From the cell containing the given text, extract its center point as [X, Y] coordinate. 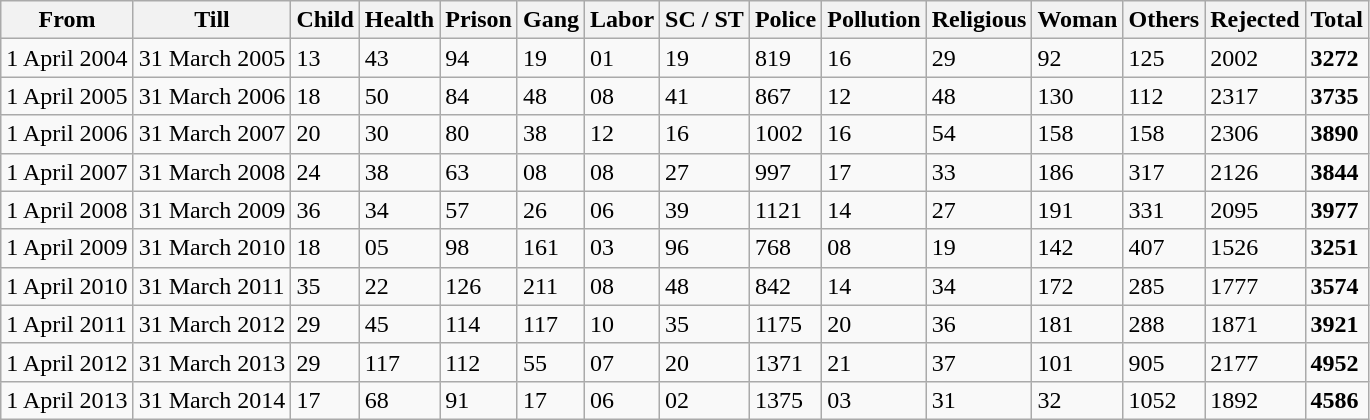
867 [785, 96]
142 [1078, 248]
3251 [1337, 248]
10 [622, 324]
1 April 2004 [67, 58]
2002 [1255, 58]
Labor [622, 20]
1 April 2007 [67, 172]
37 [979, 362]
31 March 2013 [212, 362]
Prison [479, 20]
186 [1078, 172]
317 [1164, 172]
45 [399, 324]
57 [479, 210]
3574 [1337, 286]
From [67, 20]
68 [399, 400]
161 [550, 248]
92 [1078, 58]
91 [479, 400]
31 March 2007 [212, 134]
Religious [979, 20]
2095 [1255, 210]
1 April 2008 [67, 210]
31 March 2005 [212, 58]
31 March 2009 [212, 210]
1 April 2012 [67, 362]
1 April 2010 [67, 286]
3921 [1337, 324]
54 [979, 134]
819 [785, 58]
Gang [550, 20]
331 [1164, 210]
31 March 2011 [212, 286]
98 [479, 248]
4586 [1337, 400]
Woman [1078, 20]
2317 [1255, 96]
Police [785, 20]
01 [622, 58]
43 [399, 58]
768 [785, 248]
39 [705, 210]
3735 [1337, 96]
2177 [1255, 362]
84 [479, 96]
31 March 2008 [212, 172]
1375 [785, 400]
288 [1164, 324]
125 [1164, 58]
80 [479, 134]
31 March 2010 [212, 248]
101 [1078, 362]
Health [399, 20]
3977 [1337, 210]
211 [550, 286]
Others [1164, 20]
1892 [1255, 400]
96 [705, 248]
Total [1337, 20]
1121 [785, 210]
1002 [785, 134]
33 [979, 172]
63 [479, 172]
1 April 2009 [67, 248]
32 [1078, 400]
55 [550, 362]
13 [325, 58]
22 [399, 286]
07 [622, 362]
114 [479, 324]
Child [325, 20]
1 April 2013 [67, 400]
50 [399, 96]
997 [785, 172]
3844 [1337, 172]
3272 [1337, 58]
1371 [785, 362]
31 March 2012 [212, 324]
31 March 2006 [212, 96]
1 April 2006 [67, 134]
130 [1078, 96]
2306 [1255, 134]
285 [1164, 286]
1 April 2005 [67, 96]
21 [874, 362]
Till [212, 20]
26 [550, 210]
05 [399, 248]
SC / ST [705, 20]
842 [785, 286]
4952 [1337, 362]
905 [1164, 362]
181 [1078, 324]
1777 [1255, 286]
3890 [1337, 134]
1871 [1255, 324]
Pollution [874, 20]
1052 [1164, 400]
41 [705, 96]
31 [979, 400]
02 [705, 400]
1526 [1255, 248]
1 April 2011 [67, 324]
191 [1078, 210]
407 [1164, 248]
24 [325, 172]
30 [399, 134]
2126 [1255, 172]
126 [479, 286]
Rejected [1255, 20]
172 [1078, 286]
31 March 2014 [212, 400]
94 [479, 58]
1175 [785, 324]
